Capture the cell that displays the provided text and extract its [X, Y] central coordinate. 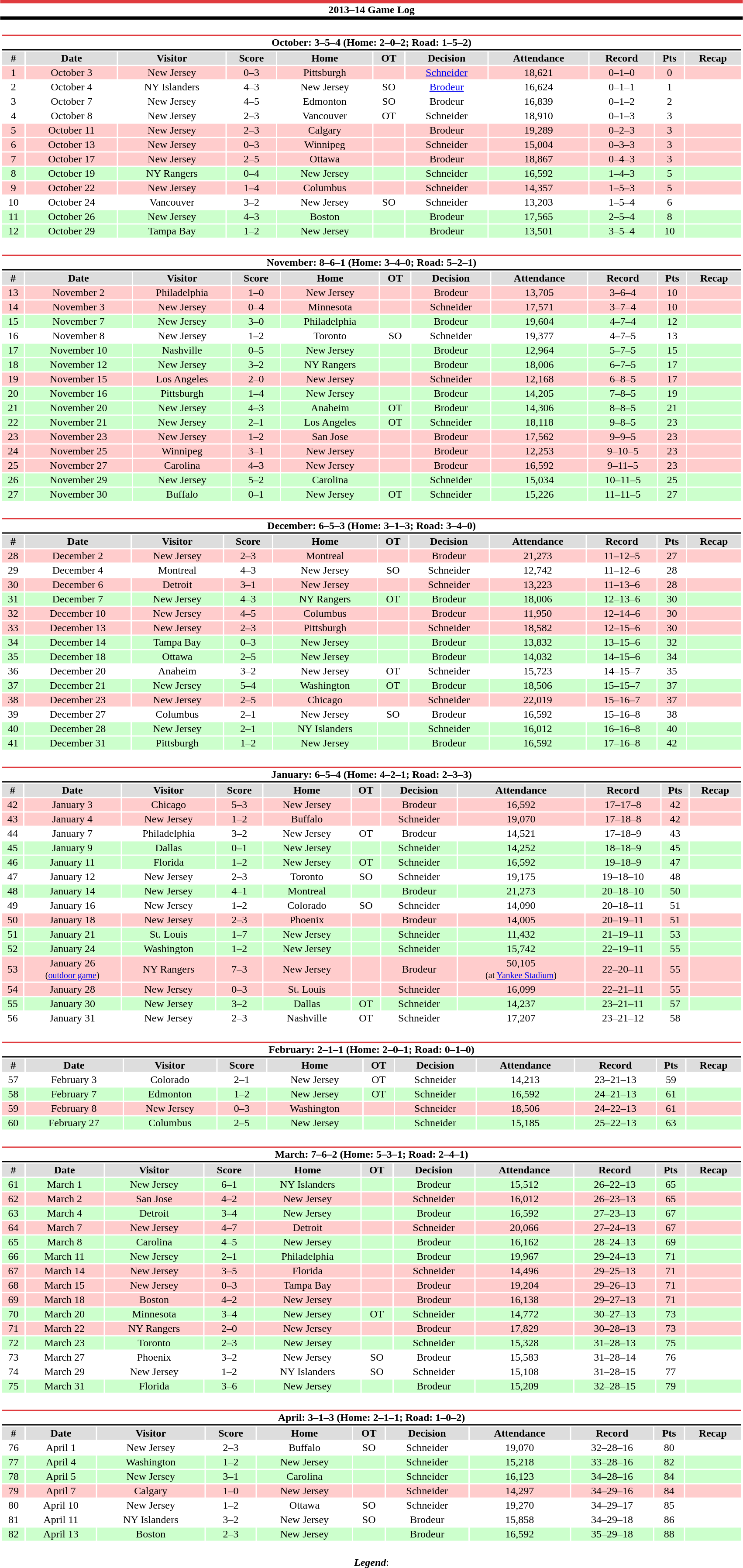
54 [12, 990]
March 23 [65, 1343]
12,253 [540, 451]
66 [13, 1257]
20–18–11 [623, 906]
15–15–7 [622, 686]
14,306 [540, 408]
9–8–5 [623, 422]
14,297 [519, 1491]
31–28–15 [615, 1372]
February 3 [74, 1080]
30–28–13 [615, 1328]
March 18 [65, 1300]
3–6–4 [623, 293]
2–5–4 [622, 217]
January 14 [72, 891]
4 [13, 116]
November 2 [79, 293]
31 [13, 599]
19,377 [540, 336]
April 11 [61, 1520]
16,162 [524, 1242]
17,565 [539, 217]
January 7 [72, 833]
November 21 [79, 422]
17–16–8 [622, 743]
11–13–6 [622, 585]
18,582 [538, 628]
March 27 [65, 1357]
11–12–5 [622, 556]
5–3 [239, 805]
72 [13, 1343]
18,118 [540, 422]
14,005 [521, 920]
17,829 [524, 1328]
16 [13, 336]
14 [13, 307]
17–18–8 [623, 819]
1–5–3 [622, 188]
14,090 [521, 906]
November 16 [79, 393]
20–18–10 [623, 891]
22,019 [538, 700]
November 20 [79, 408]
January 11 [72, 862]
7–3 [239, 969]
5–7–5 [623, 351]
23–21–12 [623, 1018]
December 28 [78, 729]
November 25 [79, 451]
20–19–11 [623, 920]
17–18–9 [623, 833]
15,209 [524, 1386]
26–23–13 [615, 1199]
46 [12, 862]
12–13–6 [622, 599]
8–8–5 [623, 408]
9 [13, 188]
50,105(at Yankee Stadium) [521, 969]
17,562 [540, 437]
16,624 [539, 87]
15,185 [526, 1123]
15,226 [540, 495]
14,032 [538, 657]
17–17–8 [623, 805]
1–4–3 [622, 173]
52 [12, 949]
March 7 [65, 1228]
16,138 [524, 1300]
January 4 [72, 819]
December 4 [78, 571]
29–26–13 [615, 1286]
14,772 [524, 1314]
March 22 [65, 1328]
0–1–3 [622, 116]
December 31 [78, 743]
13–15–6 [622, 642]
March 15 [65, 1286]
February 8 [74, 1108]
November 23 [79, 437]
22–19–11 [623, 949]
December 21 [78, 686]
April 1 [61, 1448]
November 12 [79, 364]
15,742 [521, 949]
11–11–5 [623, 495]
10–11–5 [623, 480]
18–18–9 [623, 848]
15,858 [519, 1520]
19–18–9 [623, 862]
December 10 [78, 613]
April 10 [61, 1506]
March 29 [65, 1372]
3–7–4 [623, 307]
March 11 [65, 1257]
26–22–13 [615, 1184]
9–11–5 [623, 466]
November 7 [79, 322]
7 [13, 159]
October 11 [72, 131]
7–8–5 [623, 393]
November 10 [79, 351]
November 29 [79, 480]
November 8 [79, 336]
34–29–17 [612, 1506]
October 3 [72, 73]
March 4 [65, 1213]
14,213 [526, 1080]
December 13 [78, 628]
January: 6–5–4 (Home: 4–2–1; Road: 2–3–3) [371, 774]
49 [12, 906]
March: 7–6–2 (Home: 5–3–1; Road: 2–4–1) [371, 1154]
14,237 [521, 1004]
December 7 [78, 599]
January 16 [72, 906]
27–23–13 [615, 1213]
14,205 [540, 393]
15,328 [524, 1343]
2013–14 Game Log [371, 10]
January 26(outdoor game) [72, 969]
October 29 [72, 231]
15,108 [524, 1372]
15,034 [540, 480]
56 [12, 1018]
January 28 [72, 990]
13,223 [538, 585]
January 31 [72, 1018]
13,203 [539, 202]
October 19 [72, 173]
32–28–15 [615, 1386]
29–24–13 [615, 1257]
0–1–1 [622, 87]
39 [13, 715]
22–20–11 [623, 969]
33 [13, 628]
October 24 [72, 202]
19–18–10 [623, 877]
4–7–5 [623, 336]
December 2 [78, 556]
3–5 [229, 1271]
April 5 [61, 1477]
26 [13, 480]
20 [13, 393]
22–21–11 [623, 990]
12–15–6 [622, 628]
0–3–3 [622, 144]
December 18 [78, 657]
January 24 [72, 949]
60 [13, 1123]
December 23 [78, 700]
October 7 [72, 102]
November 27 [79, 466]
March 2 [65, 1199]
21–19–11 [623, 935]
9–9–5 [623, 437]
October 22 [72, 188]
13,501 [539, 231]
34–29–16 [612, 1491]
35–29–18 [612, 1534]
December 27 [78, 715]
4–7 [229, 1228]
12,168 [540, 379]
11–12–6 [622, 571]
6–1 [229, 1184]
5–4 [248, 686]
January 3 [72, 805]
April 13 [61, 1534]
23–21–13 [616, 1080]
14,252 [521, 848]
36 [13, 671]
22 [13, 422]
44 [12, 833]
March 31 [65, 1386]
34–29–18 [612, 1520]
February: 2–1–1 (Home: 2–0–1; Road: 0–1–0) [371, 1049]
18,867 [539, 159]
32–28–16 [612, 1448]
15,004 [539, 144]
85 [669, 1506]
December 6 [78, 585]
70 [13, 1314]
15,512 [524, 1184]
29–25–13 [615, 1271]
October 13 [72, 144]
December 14 [78, 642]
16,123 [519, 1477]
6–8–5 [623, 379]
34–28–16 [612, 1477]
18 [13, 364]
28–24–13 [615, 1242]
January 18 [72, 920]
11,432 [521, 935]
January 9 [72, 848]
March 20 [65, 1314]
12,742 [538, 571]
19,175 [521, 877]
October 4 [72, 87]
24–21–13 [616, 1094]
74 [13, 1372]
14,496 [524, 1271]
6–7–5 [623, 364]
18,621 [539, 73]
20,066 [524, 1228]
17,571 [540, 307]
19,967 [524, 1257]
January 30 [72, 1004]
62 [13, 1199]
15–16–7 [622, 700]
17,207 [521, 1018]
41 [13, 743]
November 3 [79, 307]
11 [13, 217]
23–21–11 [623, 1004]
13,832 [538, 642]
March 14 [65, 1271]
16,099 [521, 990]
16–16–8 [622, 729]
0–5 [256, 351]
64 [13, 1228]
0–1–0 [622, 73]
25–22–13 [616, 1123]
4–1 [239, 891]
15,583 [524, 1357]
0–4–3 [622, 159]
30–27–13 [615, 1314]
81 [13, 1520]
1–5–4 [622, 202]
13,705 [540, 293]
15,723 [538, 671]
19,289 [539, 131]
November: 8–6–1 (Home: 3–4–0; Road: 5–2–1) [371, 263]
88 [669, 1534]
16,839 [539, 102]
October: 3–5–4 (Home: 2–0–2; Road: 1–5–2) [371, 43]
19,270 [519, 1506]
9–10–5 [623, 451]
January 21 [72, 935]
11,950 [538, 613]
October 8 [72, 116]
15,218 [519, 1462]
0–1–2 [622, 102]
November 15 [79, 379]
5–2 [256, 480]
14–15–6 [622, 657]
18,910 [539, 116]
14,357 [539, 188]
February 7 [74, 1094]
3–6 [229, 1386]
24–22–13 [616, 1108]
March 8 [65, 1242]
29 [13, 571]
19,204 [524, 1286]
27–24–13 [615, 1228]
April 7 [61, 1491]
December 20 [78, 671]
24 [13, 451]
0–2–3 [622, 131]
31–28–13 [615, 1343]
14,521 [521, 833]
November 30 [79, 495]
12,964 [540, 351]
19,604 [540, 322]
April: 3–1–3 (Home: 2–1–1; Road: 1–0–2) [371, 1418]
4–7–4 [623, 322]
3–5–4 [622, 231]
1–7 [239, 935]
October 17 [72, 159]
0 [670, 73]
15–16–8 [622, 715]
68 [13, 1286]
14–15–7 [622, 671]
April 4 [61, 1462]
October 26 [72, 217]
January 12 [72, 877]
29–27–13 [615, 1300]
3–0 [256, 322]
December: 6–5–3 (Home: 3–1–3; Road: 3–4–0) [371, 526]
31–28–14 [615, 1357]
12–14–6 [622, 613]
78 [13, 1477]
33–28–16 [612, 1462]
86 [669, 1520]
February 27 [74, 1123]
March 1 [65, 1184]
